Find where the given text appears and provide that cell's center as (X, Y) coordinate. 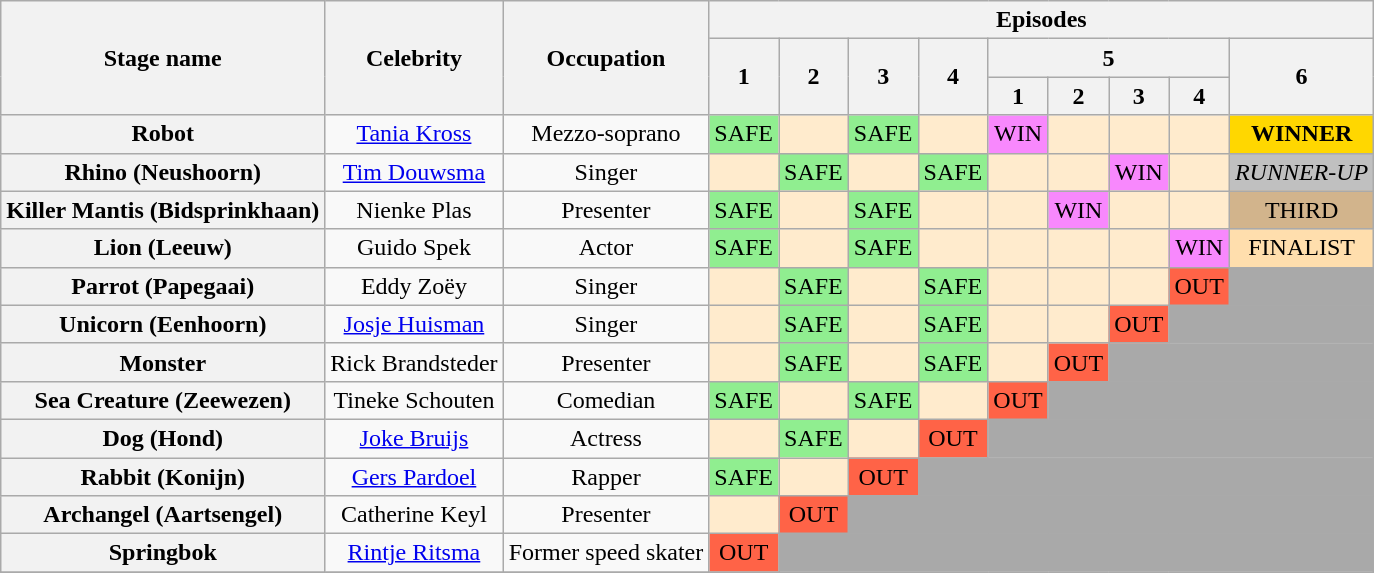
Guido Spek (414, 248)
Archangel (Aartsengel) (163, 515)
Rintje Ritsma (414, 553)
Joke Bruijs (414, 438)
Stage name (163, 58)
Unicorn (Eenhoorn) (163, 324)
Tineke Schouten (414, 400)
Dog (Hond) (163, 438)
Robot (163, 134)
Former speed skater (606, 553)
Gers Pardoel (414, 477)
Eddy Zoëy (414, 286)
Comedian (606, 400)
Monster (163, 362)
Springbok (163, 553)
Josje Huisman (414, 324)
Occupation (606, 58)
Nienke Plas (414, 210)
Rick Brandsteder (414, 362)
Catherine Keyl (414, 515)
Rhino (Neushoorn) (163, 172)
6 (1301, 77)
Episodes (1042, 20)
Tim Douwsma (414, 172)
THIRD (1301, 210)
FINALIST (1301, 248)
Actress (606, 438)
Tania Kross (414, 134)
RUNNER-UP (1301, 172)
Mezzo-soprano (606, 134)
Sea Creature (Zeewezen) (163, 400)
Celebrity (414, 58)
WINNER (1301, 134)
5 (1109, 58)
Lion (Leeuw) (163, 248)
Killer Mantis (Bidsprinkhaan) (163, 210)
Rapper (606, 477)
Actor (606, 248)
Rabbit (Konijn) (163, 477)
Parrot (Papegaai) (163, 286)
